Return [x, y] of the center of cell containing provided text 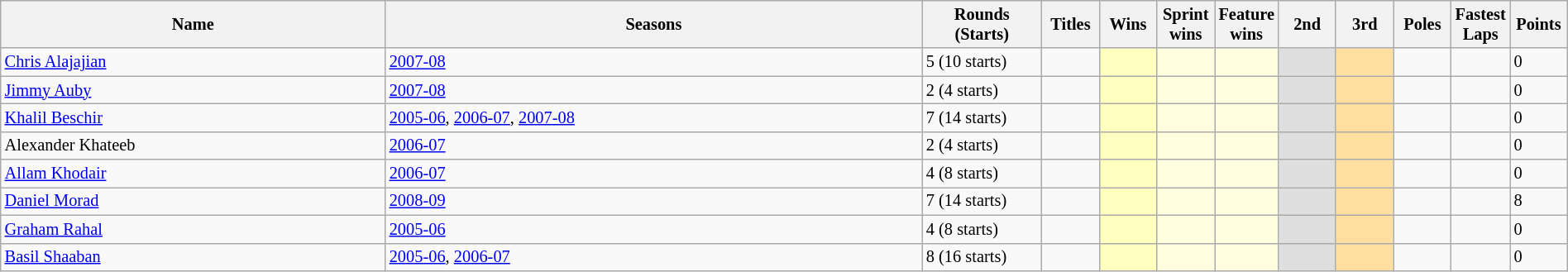
Khalil Beschir [194, 117]
3rd [1365, 24]
8 (16 starts) [982, 257]
2nd [1307, 24]
Featurewins [1247, 24]
2005-06, 2006-07, 2007-08 [653, 117]
Daniel Morad [194, 201]
2005-06 [653, 229]
Allam Khodair [194, 174]
Name [194, 24]
Graham Rahal [194, 229]
Jimmy Auby [194, 90]
FastestLaps [1480, 24]
2008-09 [653, 201]
Seasons [653, 24]
8 [1539, 201]
Sprintwins [1186, 24]
Poles [1422, 24]
5 (10 starts) [982, 62]
Basil Shaaban [194, 257]
Wins [1128, 24]
Chris Alajajian [194, 62]
Points [1539, 24]
2005-06, 2006-07 [653, 257]
Rounds(Starts) [982, 24]
Titles [1071, 24]
Alexander Khateeb [194, 146]
